For the text-containing cell, return its midpoint in (x, y) coordinate format. 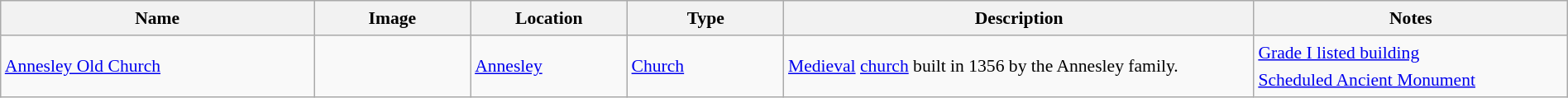
Annesley Old Church (157, 68)
Image (392, 18)
Grade I listed building Scheduled Ancient Monument (1411, 68)
Type (706, 18)
Location (549, 18)
Annesley (549, 68)
Church (706, 68)
Description (1019, 18)
Notes (1411, 18)
Name (157, 18)
Medieval church built in 1356 by the Annesley family. (1019, 68)
